Extract the [x, y] coordinate from the center of the cell holding the provided text.  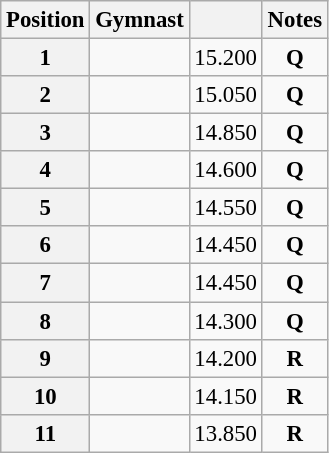
8 [46, 321]
14.550 [226, 208]
14.600 [226, 170]
14.300 [226, 321]
4 [46, 170]
13.850 [226, 433]
11 [46, 433]
Notes [294, 20]
9 [46, 358]
3 [46, 133]
5 [46, 208]
14.200 [226, 358]
7 [46, 283]
2 [46, 95]
15.050 [226, 95]
15.200 [226, 58]
14.150 [226, 396]
10 [46, 396]
1 [46, 58]
14.850 [226, 133]
Position [46, 20]
Gymnast [140, 20]
6 [46, 245]
